Scan for the cell matching the given text and deliver its [x, y] coordinate at center. 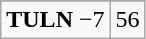
TULN −7 [56, 20]
56 [128, 20]
